Search for the cell housing the specified text and yield its [X, Y] center coordinate. 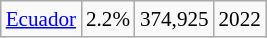
2.2% [108, 18]
2022 [240, 18]
374,925 [174, 18]
Ecuador [41, 18]
